From the cell containing the given text, extract its center point as (x, y) coordinate. 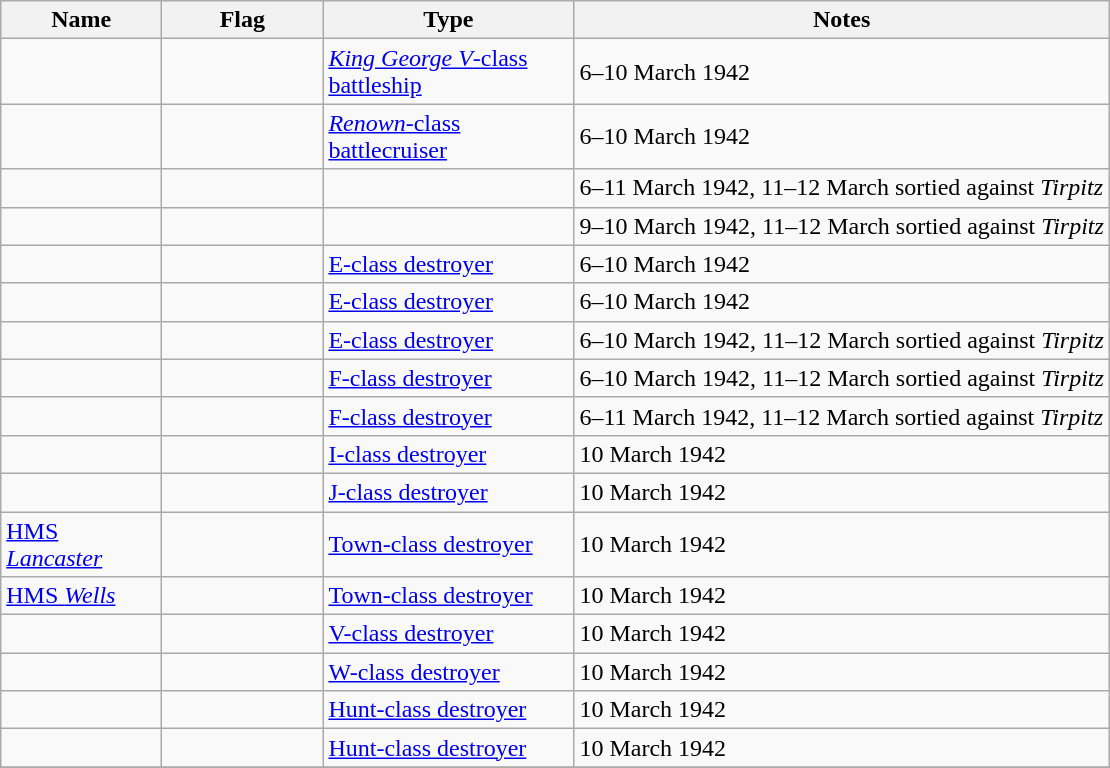
King George V-class battleship (448, 72)
Notes (842, 20)
Flag (242, 20)
HMS Lancaster (82, 544)
9–10 March 1942, 11–12 March sortied against Tirpitz (842, 226)
J-class destroyer (448, 492)
Type (448, 20)
HMS Wells (82, 596)
Renown-class battlecruiser (448, 136)
I-class destroyer (448, 454)
W-class destroyer (448, 672)
V-class destroyer (448, 634)
Name (82, 20)
